Determine the [x, y] coordinate at the center of the cell enclosing the given text.  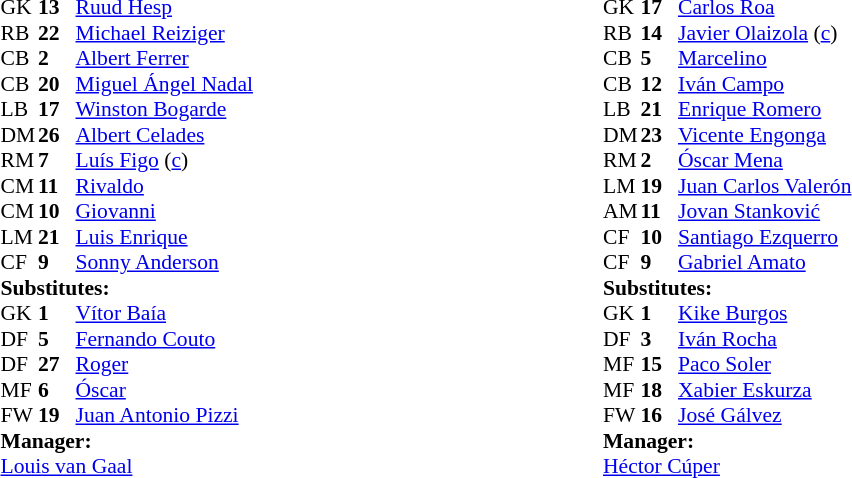
Roger [164, 365]
3 [659, 339]
Óscar Mena [764, 161]
14 [659, 33]
Albert Ferrer [164, 59]
20 [57, 84]
Óscar [164, 390]
Juan Carlos Valerón [764, 186]
José Gálvez [764, 415]
Albert Celades [164, 135]
17 [57, 109]
AM [622, 211]
Gabriel Amato [764, 263]
Luis Enrique [164, 237]
Winston Bogarde [164, 109]
Miguel Ángel Nadal [164, 84]
Marcelino [764, 59]
7 [57, 161]
Kike Burgos [764, 313]
12 [659, 84]
26 [57, 135]
18 [659, 390]
Michael Reiziger [164, 33]
Paco Soler [764, 365]
Xabier Eskurza [764, 390]
Giovanni [164, 211]
Luís Figo (c) [164, 161]
Iván Rocha [764, 339]
16 [659, 415]
Juan Antonio Pizzi [164, 415]
22 [57, 33]
Iván Campo [764, 84]
Enrique Romero [764, 109]
Vicente Engonga [764, 135]
23 [659, 135]
15 [659, 365]
6 [57, 390]
27 [57, 365]
Sonny Anderson [164, 263]
Vítor Baía [164, 313]
Fernando Couto [164, 339]
Santiago Ezquerro [764, 237]
Jovan Stanković [764, 211]
Javier Olaizola (c) [764, 33]
Rivaldo [164, 186]
